Detect which cell encompasses the target text, then output its (x, y) center coordinate. 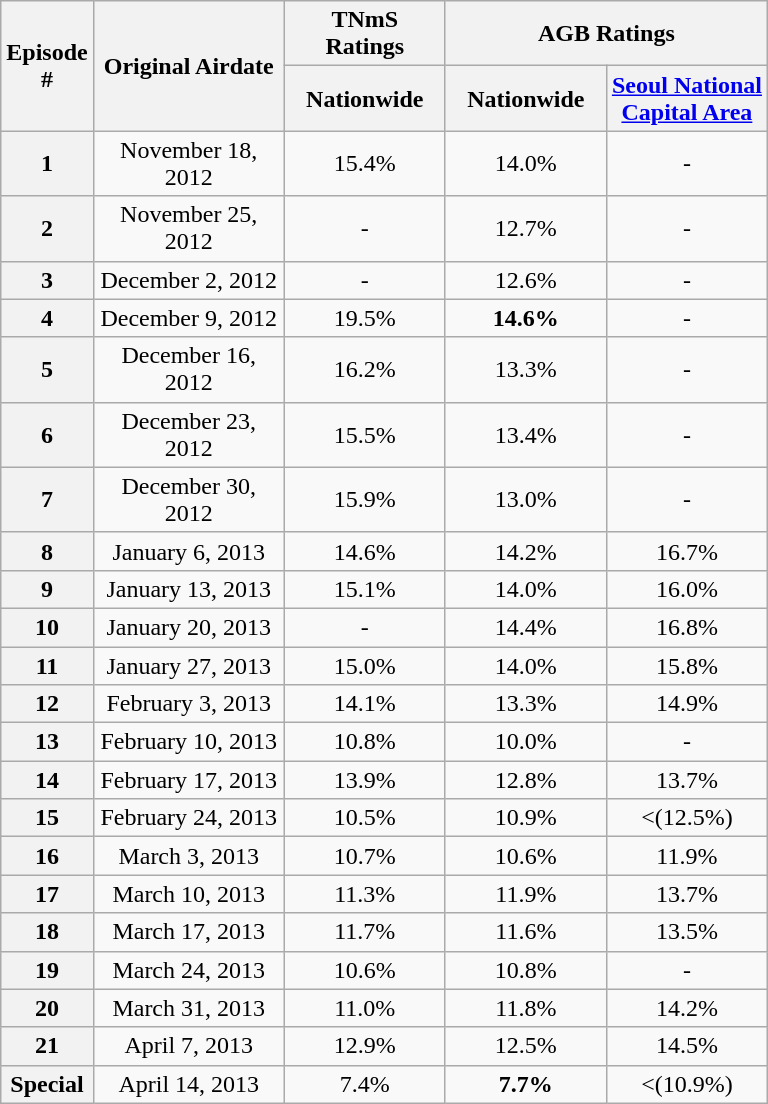
10.5% (364, 818)
February 3, 2013 (188, 704)
April 14, 2013 (188, 1084)
January 20, 2013 (188, 627)
11.3% (364, 894)
11 (47, 665)
15.8% (686, 665)
December 2, 2012 (188, 280)
16.8% (686, 627)
16 (47, 856)
Original Airdate (188, 66)
April 7, 2013 (188, 1046)
16.2% (364, 370)
15 (47, 818)
15.5% (364, 434)
13.9% (364, 780)
December 23, 2012 (188, 434)
14.5% (686, 1046)
14 (47, 780)
15.4% (364, 164)
3 (47, 280)
17 (47, 894)
November 25, 2012 (188, 228)
13.0% (526, 500)
5 (47, 370)
4 (47, 318)
January 27, 2013 (188, 665)
18 (47, 932)
9 (47, 589)
11.8% (526, 1008)
16.0% (686, 589)
February 24, 2013 (188, 818)
<(10.9%) (686, 1084)
Special (47, 1084)
February 10, 2013 (188, 742)
10 (47, 627)
January 6, 2013 (188, 551)
14.4% (526, 627)
December 16, 2012 (188, 370)
November 18, 2012 (188, 164)
13.5% (686, 932)
January 13, 2013 (188, 589)
21 (47, 1046)
8 (47, 551)
7 (47, 500)
March 31, 2013 (188, 1008)
TNmS Ratings (364, 34)
12.6% (526, 280)
10.0% (526, 742)
February 17, 2013 (188, 780)
12.7% (526, 228)
Episode # (47, 66)
12.9% (364, 1046)
13 (47, 742)
Seoul National Capital Area (686, 98)
December 30, 2012 (188, 500)
16.7% (686, 551)
12.5% (526, 1046)
10.7% (364, 856)
19.5% (364, 318)
14.1% (364, 704)
December 9, 2012 (188, 318)
13.4% (526, 434)
11.6% (526, 932)
7.4% (364, 1084)
2 (47, 228)
11.7% (364, 932)
15.1% (364, 589)
12 (47, 704)
15.0% (364, 665)
20 (47, 1008)
12.8% (526, 780)
7.7% (526, 1084)
March 17, 2013 (188, 932)
15.9% (364, 500)
<(12.5%) (686, 818)
10.9% (526, 818)
March 3, 2013 (188, 856)
AGB Ratings (606, 34)
6 (47, 434)
19 (47, 970)
March 24, 2013 (188, 970)
11.0% (364, 1008)
14.9% (686, 704)
1 (47, 164)
March 10, 2013 (188, 894)
